Extract the (X, Y) coordinate from the center of the cell holding the provided text.  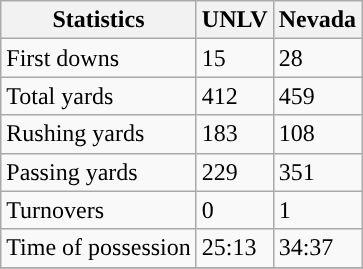
First downs (99, 58)
351 (317, 172)
183 (234, 134)
15 (234, 58)
1 (317, 210)
459 (317, 96)
Passing yards (99, 172)
412 (234, 96)
229 (234, 172)
UNLV (234, 20)
Statistics (99, 20)
108 (317, 134)
25:13 (234, 248)
Rushing yards (99, 134)
Time of possession (99, 248)
Total yards (99, 96)
28 (317, 58)
0 (234, 210)
34:37 (317, 248)
Nevada (317, 20)
Turnovers (99, 210)
